Identify which cell holds the provided text, then report its (x, y) central coordinate. 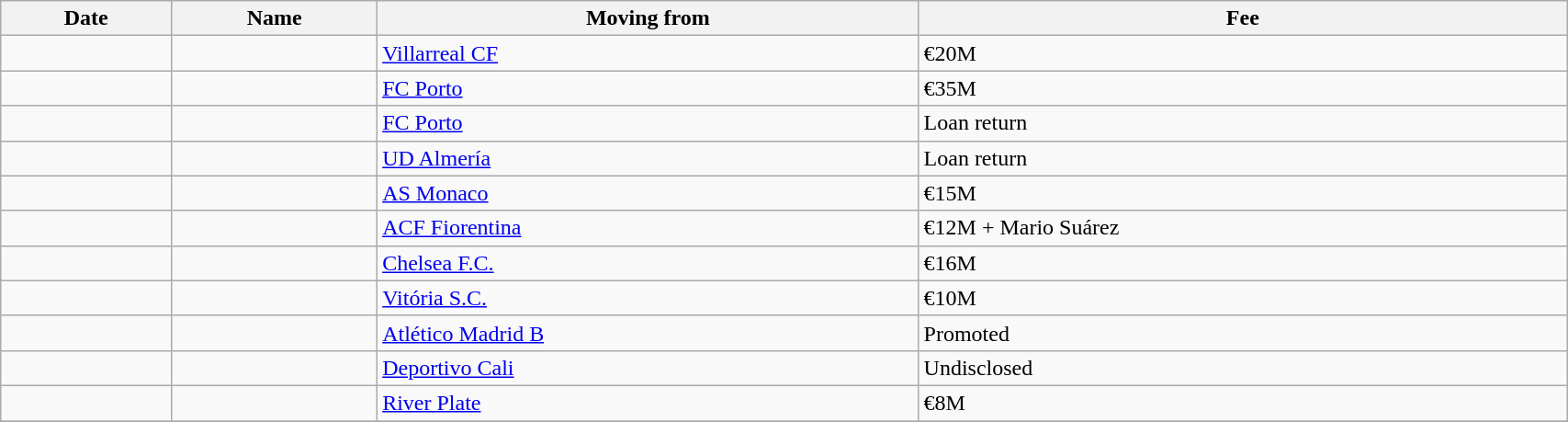
Atlético Madrid B (649, 333)
Chelsea F.C. (649, 263)
AS Monaco (649, 193)
UD Almería (649, 158)
River Plate (649, 403)
€10M (1243, 298)
€15M (1243, 193)
Undisclosed (1243, 368)
Moving from (649, 18)
ACF Fiorentina (649, 228)
€8M (1243, 403)
€35M (1243, 88)
€12M + Mario Suárez (1243, 228)
€16M (1243, 263)
Date (86, 18)
Vitória S.C. (649, 298)
€20M (1243, 53)
Fee (1243, 18)
Promoted (1243, 333)
Name (275, 18)
Deportivo Cali (649, 368)
Villarreal CF (649, 53)
